Pinpoint the cell where the given text exists, returning its (x, y) midpoint coordinate. 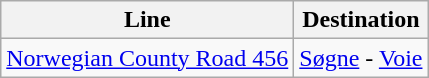
Destination (361, 20)
Norwegian County Road 456 (148, 58)
Søgne - Voie (361, 58)
Line (148, 20)
